Scan for the cell matching the given text and deliver its (x, y) coordinate at center. 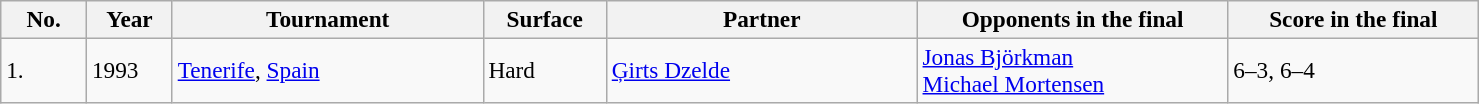
Hard (544, 70)
1993 (130, 70)
Partner (762, 19)
Surface (544, 19)
No. (44, 19)
Tournament (328, 19)
1. (44, 70)
Ģirts Dzelde (762, 70)
Opponents in the final (1072, 19)
6–3, 6–4 (1354, 70)
Year (130, 19)
Jonas Björkman Michael Mortensen (1072, 70)
Tenerife, Spain (328, 70)
Score in the final (1354, 19)
